Return the (X, Y) coordinate for the center point of the cell that contains the specified text.  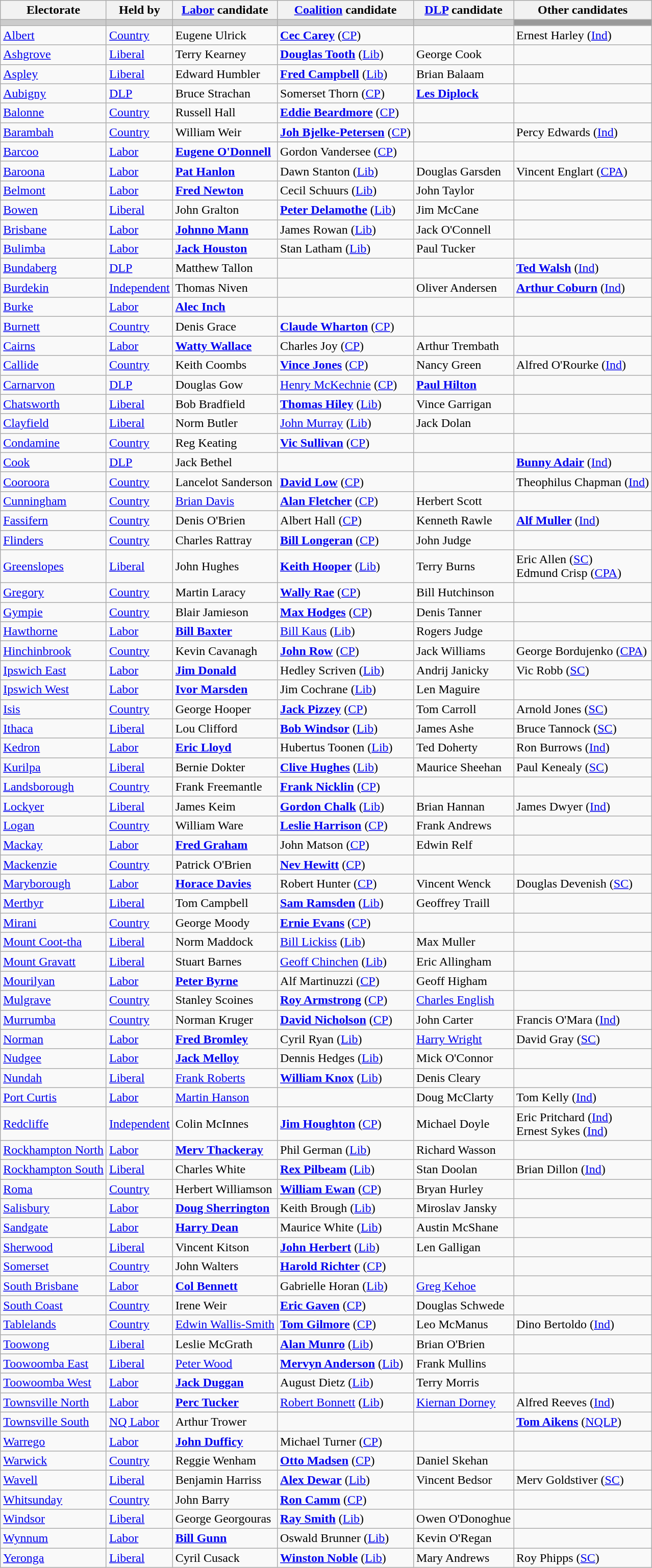
Tom Gilmore (CP) (346, 1325)
Other candidates (583, 10)
August Dietz (Lib) (346, 1383)
Alf Muller (Ind) (583, 520)
Horace Davies (224, 884)
Baroona (54, 171)
Vincent Bedsor (464, 1480)
Douglas Schwede (464, 1305)
Mick O'Connor (464, 1058)
John Dufficy (224, 1441)
Roy Armstrong (CP) (346, 1000)
Alex Dewar (Lib) (346, 1480)
Reggie Wenham (224, 1460)
Geoff Higham (464, 981)
Maurice White (Lib) (346, 1228)
Charles Rattray (224, 540)
Roy Phipps (SC) (583, 1558)
Alfred O'Rourke (Ind) (583, 365)
Lancelot Sanderson (224, 482)
Maryborough (54, 884)
Roma (54, 1189)
Fred Newton (224, 190)
Clive Hughes (Lib) (346, 767)
Condamine (54, 443)
Ted Doherty (464, 748)
Arnold Jones (SC) (583, 709)
Mulgrave (54, 1000)
Hinchinbrook (54, 651)
Martin Laracy (224, 593)
Fred Graham (224, 845)
Jim Houghton (CP) (346, 1123)
Max Muller (464, 942)
John Murray (Lib) (346, 423)
Dino Bertoldo (Ind) (583, 1325)
Lockyer (54, 806)
Bill Gunn (224, 1538)
Cecil Schuurs (Lib) (346, 190)
Sam Ramsden (Lib) (346, 903)
Frank Freemantle (224, 787)
Toowong (54, 1344)
Keith Hooper (Lib) (346, 566)
Frank Nicklin (CP) (346, 787)
Johnno Mann (224, 229)
Warrego (54, 1441)
James Rowan (Lib) (346, 229)
Kevin Cavanagh (224, 651)
Brian Hannan (464, 806)
Fred Campbell (Lib) (346, 74)
Terry Morris (464, 1383)
John Herbert (Lib) (346, 1247)
Benjamin Harriss (224, 1480)
Thomas Hiley (Lib) (346, 404)
Gordon Chalk (Lib) (346, 806)
Wynnum (54, 1538)
Mourilyan (54, 981)
Douglas Garsden (464, 171)
Bill Kaus (Lib) (346, 631)
Edwin Wallis-Smith (224, 1325)
Andrij Janicky (464, 670)
Bob Bradfield (224, 404)
Eddie Beardmore (CP) (346, 113)
Hawthorne (54, 631)
Cook (54, 462)
Alec Inch (224, 307)
Rockhampton North (54, 1150)
Robert Hunter (CP) (346, 884)
Ivor Marsden (224, 690)
Geoff Chinchen (Lib) (346, 962)
Bill Baxter (224, 631)
Charles English (464, 1000)
Eric Gaven (CP) (346, 1305)
Held by (139, 10)
Keith Coombs (224, 365)
Mirani (54, 923)
Geoffrey Traill (464, 903)
Ron Burrows (Ind) (583, 748)
Nundah (54, 1078)
George Georgouras (224, 1519)
Henry McKechnie (CP) (346, 385)
Mervyn Anderson (Lib) (346, 1363)
Dawn Stanton (Lib) (346, 171)
George Moody (224, 923)
Eric Allen (SC) Edmund Crisp (CPA) (583, 566)
William Ware (224, 825)
David Gray (SC) (583, 1039)
Martin Hanson (224, 1097)
Bruce Strachan (224, 93)
Fassifern (54, 520)
Greenslopes (54, 566)
Brian Dillon (Ind) (583, 1169)
Denis Grace (224, 326)
Eugene O'Donnell (224, 151)
George Bordujenko (CPA) (583, 651)
Francis O'Mara (Ind) (583, 1020)
Eric Lloyd (224, 748)
Vincent Kitson (224, 1247)
Coalition candidate (346, 10)
South Coast (54, 1305)
Denis Tanner (464, 612)
Burdekin (54, 288)
Gregory (54, 593)
Vic Sullivan (CP) (346, 443)
Alfred Reeves (Ind) (583, 1402)
Rogers Judge (464, 631)
Toowoomba West (54, 1383)
Jim McCane (464, 210)
Bob Windsor (Lib) (346, 728)
James Ashe (464, 728)
Bill Longeran (CP) (346, 540)
Keith Brough (Lib) (346, 1208)
Jim Donald (224, 670)
William Ewan (CP) (346, 1189)
Leslie Harrison (CP) (346, 825)
Bryan Hurley (464, 1189)
Bill Hutchinson (464, 593)
Alf Martinuzzi (CP) (346, 981)
Cec Carey (CP) (346, 35)
Ipswich East (54, 670)
Jim Cochrane (Lib) (346, 690)
Bulimba (54, 249)
Eric Pritchard (Ind) Ernest Sykes (Ind) (583, 1123)
Ashgrove (54, 55)
Eric Allingham (464, 962)
Ron Camm (CP) (346, 1499)
Barambah (54, 132)
Peter Byrne (224, 981)
Jack Pizzey (CP) (346, 709)
Vincent Englart (CPA) (583, 171)
Oliver Andersen (464, 288)
Arthur Trower (224, 1422)
Edwin Relf (464, 845)
Gordon Vandersee (CP) (346, 151)
Barcoo (54, 151)
Peter Wood (224, 1363)
John Carter (464, 1020)
John Gralton (224, 210)
Denis O'Brien (224, 520)
Mary Andrews (464, 1558)
Douglas Gow (224, 385)
Chatsworth (54, 404)
Herbert Scott (464, 501)
Murrumba (54, 1020)
Rex Pilbeam (Lib) (346, 1169)
Norman (54, 1039)
Fred Bromley (224, 1039)
Stan Latham (Lib) (346, 249)
Wavell (54, 1480)
Vic Robb (SC) (583, 670)
George Hooper (224, 709)
John Taylor (464, 190)
Col Bennett (224, 1286)
Cyril Cusack (224, 1558)
Port Curtis (54, 1097)
Max Hodges (CP) (346, 612)
James Keim (224, 806)
Colin McInnes (224, 1123)
Ted Walsh (Ind) (583, 268)
Electorate (54, 10)
Otto Madsen (CP) (346, 1460)
Lou Clifford (224, 728)
Kiernan Dorney (464, 1402)
Cairns (54, 346)
NQ Labor (139, 1422)
Denis Cleary (464, 1078)
Bundaberg (54, 268)
Aubigny (54, 93)
Michael Turner (CP) (346, 1441)
Ernest Harley (Ind) (583, 35)
Paul Hilton (464, 385)
Vincent Wenck (464, 884)
Jack Bethel (224, 462)
Rockhampton South (54, 1169)
Ernie Evans (CP) (346, 923)
South Brisbane (54, 1286)
Perc Tucker (224, 1402)
John Walters (224, 1267)
Nev Hewitt (CP) (346, 865)
Cyril Ryan (Lib) (346, 1039)
Robert Bonnett (Lib) (346, 1402)
Ipswich West (54, 690)
John Barry (224, 1499)
John Hughes (224, 566)
Clayfield (54, 423)
David Nicholson (CP) (346, 1020)
Douglas Devenish (SC) (583, 884)
Percy Edwards (Ind) (583, 132)
Tom Campbell (224, 903)
Pat Hanlon (224, 171)
Doug Sherrington (224, 1208)
Bruce Tannock (SC) (583, 728)
Eugene Ulrick (224, 35)
Labor candidate (224, 10)
Theophilus Chapman (Ind) (583, 482)
Whitsunday (54, 1499)
Brian O'Brien (464, 1344)
Mackenzie (54, 865)
Watty Wallace (224, 346)
Stuart Barnes (224, 962)
Belmont (54, 190)
Terry Burns (464, 566)
Leo McManus (464, 1325)
Paul Tucker (464, 249)
Doug McClarty (464, 1097)
Brisbane (54, 229)
Miroslav Jansky (464, 1208)
Logan (54, 825)
Richard Wasson (464, 1150)
Frank Mullins (464, 1363)
Irene Weir (224, 1305)
Ithaca (54, 728)
Townsville North (54, 1402)
Leslie McGrath (224, 1344)
Paul Kenealy (SC) (583, 767)
Balonne (54, 113)
Michael Doyle (464, 1123)
Norm Maddock (224, 942)
Hedley Scriven (Lib) (346, 670)
David Low (CP) (346, 482)
Kurilpa (54, 767)
Phil German (Lib) (346, 1150)
Edward Humbler (224, 74)
Arthur Trembath (464, 346)
Gabrielle Horan (Lib) (346, 1286)
Merv Thackeray (224, 1150)
Salisbury (54, 1208)
Cunningham (54, 501)
Frank Roberts (224, 1078)
Burke (54, 307)
Len Maguire (464, 690)
Charles Joy (CP) (346, 346)
Reg Keating (224, 443)
Bowen (54, 210)
Oswald Brunner (Lib) (346, 1538)
Stan Doolan (464, 1169)
Daniel Skehan (464, 1460)
Mount Gravatt (54, 962)
Jack Melloy (224, 1058)
Kenneth Rawle (464, 520)
Greg Kehoe (464, 1286)
DLP candidate (464, 10)
Austin McShane (464, 1228)
Mount Coot-tha (54, 942)
Landsborough (54, 787)
Kevin O'Regan (464, 1538)
William Weir (224, 132)
Yeronga (54, 1558)
Jack O'Connell (464, 229)
Arthur Coburn (Ind) (583, 288)
Merthyr (54, 903)
Alan Fletcher (CP) (346, 501)
Burnett (54, 326)
Mackay (54, 845)
John Row (CP) (346, 651)
Peter Delamothe (Lib) (346, 210)
Isis (54, 709)
Tom Kelly (Ind) (583, 1097)
Townsville South (54, 1422)
Harold Richter (CP) (346, 1267)
William Knox (Lib) (346, 1078)
John Judge (464, 540)
Claude Wharton (CP) (346, 326)
Jack Duggan (224, 1383)
Jack Houston (224, 249)
Terry Kearney (224, 55)
Alan Munro (Lib) (346, 1344)
Merv Goldstiver (SC) (583, 1480)
Flinders (54, 540)
Douglas Tooth (Lib) (346, 55)
Gympie (54, 612)
Blair Jamieson (224, 612)
Wally Rae (CP) (346, 593)
Nancy Green (464, 365)
Brian Davis (224, 501)
Jack Williams (464, 651)
Redcliffe (54, 1123)
Tablelands (54, 1325)
Winston Noble (Lib) (346, 1558)
John Matson (CP) (346, 845)
Hubertus Toonen (Lib) (346, 748)
Maurice Sheehan (464, 767)
Herbert Williamson (224, 1189)
Stanley Scoines (224, 1000)
Albert Hall (CP) (346, 520)
Dennis Hedges (Lib) (346, 1058)
Callide (54, 365)
Jack Dolan (464, 423)
Sherwood (54, 1247)
Charles White (224, 1169)
Norman Kruger (224, 1020)
Vince Garrigan (464, 404)
James Dwyer (Ind) (583, 806)
Tom Carroll (464, 709)
Norm Butler (224, 423)
Windsor (54, 1519)
Harry Wright (464, 1039)
Nudgee (54, 1058)
Ray Smith (Lib) (346, 1519)
Patrick O'Brien (224, 865)
Vince Jones (CP) (346, 365)
Kedron (54, 748)
Brian Balaam (464, 74)
Thomas Niven (224, 288)
Somerset (54, 1267)
Owen O'Donoghue (464, 1519)
Toowoomba East (54, 1363)
Warwick (54, 1460)
Aspley (54, 74)
Albert (54, 35)
George Cook (464, 55)
Matthew Tallon (224, 268)
Les Diplock (464, 93)
Bunny Adair (Ind) (583, 462)
Carnarvon (54, 385)
Frank Andrews (464, 825)
Cooroora (54, 482)
Joh Bjelke-Petersen (CP) (346, 132)
Bernie Dokter (224, 767)
Somerset Thorn (CP) (346, 93)
Tom Aikens (NQLP) (583, 1422)
Len Galligan (464, 1247)
Harry Dean (224, 1228)
Bill Lickiss (Lib) (346, 942)
Sandgate (54, 1228)
Russell Hall (224, 113)
